Search for the cell housing the specified text and yield its [x, y] center coordinate. 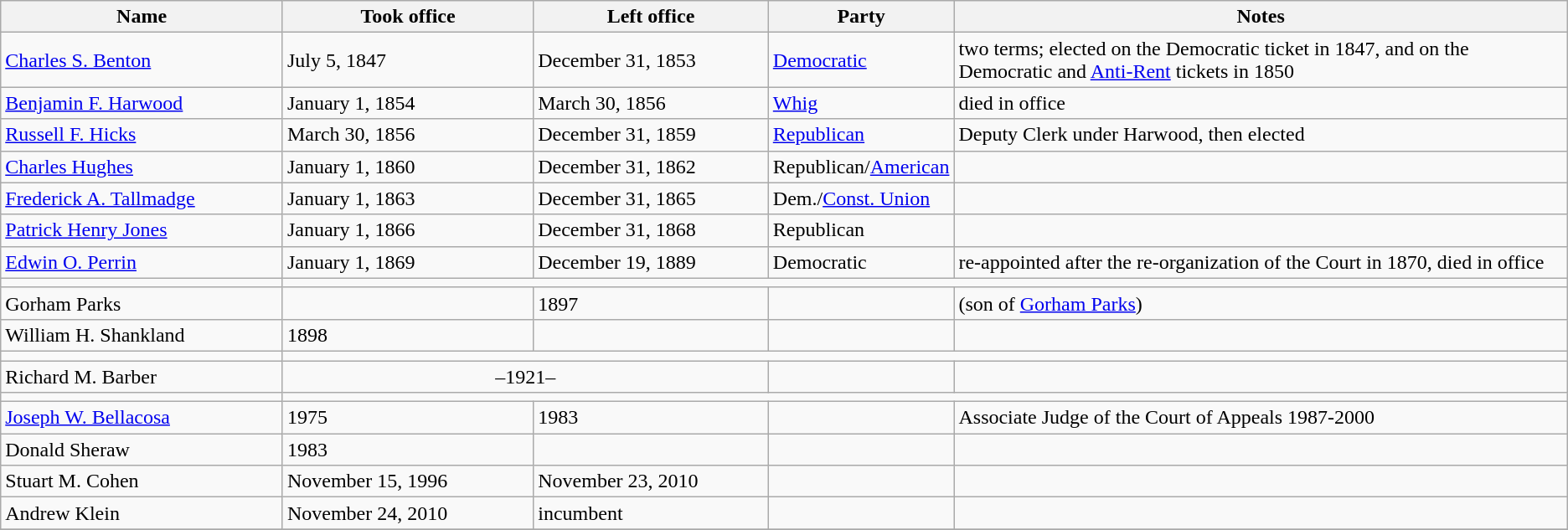
January 1, 1863 [407, 198]
1975 [407, 418]
January 1, 1869 [407, 262]
Patrick Henry Jones [142, 230]
Charles Hughes [142, 167]
Took office [407, 17]
December 19, 1889 [652, 262]
re-appointed after the re-organization of the Court in 1870, died in office [1261, 262]
Notes [1261, 17]
–1921– [525, 376]
Party [861, 17]
Richard M. Barber [142, 376]
Republican/American [861, 167]
Andrew Klein [142, 513]
December 31, 1853 [652, 60]
Russell F. Hicks [142, 135]
Name [142, 17]
Deputy Clerk under Harwood, then elected [1261, 135]
Joseph W. Bellacosa [142, 418]
December 31, 1865 [652, 198]
Gorham Parks [142, 303]
July 5, 1847 [407, 60]
Left office [652, 17]
William H. Shankland [142, 335]
(son of Gorham Parks) [1261, 303]
November 15, 1996 [407, 481]
Donald Sheraw [142, 450]
January 1, 1866 [407, 230]
Dem./Const. Union [861, 198]
December 31, 1868 [652, 230]
Whig [861, 103]
Charles S. Benton [142, 60]
Associate Judge of the Court of Appeals 1987-2000 [1261, 418]
two terms; elected on the Democratic ticket in 1847, and on the Democratic and Anti-Rent tickets in 1850 [1261, 60]
Benjamin F. Harwood [142, 103]
1898 [407, 335]
incumbent [652, 513]
Edwin O. Perrin [142, 262]
November 23, 2010 [652, 481]
November 24, 2010 [407, 513]
died in office [1261, 103]
1897 [652, 303]
Stuart M. Cohen [142, 481]
Frederick A. Tallmadge [142, 198]
December 31, 1859 [652, 135]
January 1, 1854 [407, 103]
December 31, 1862 [652, 167]
January 1, 1860 [407, 167]
